Scan for the cell matching the given text and deliver its (X, Y) coordinate at center. 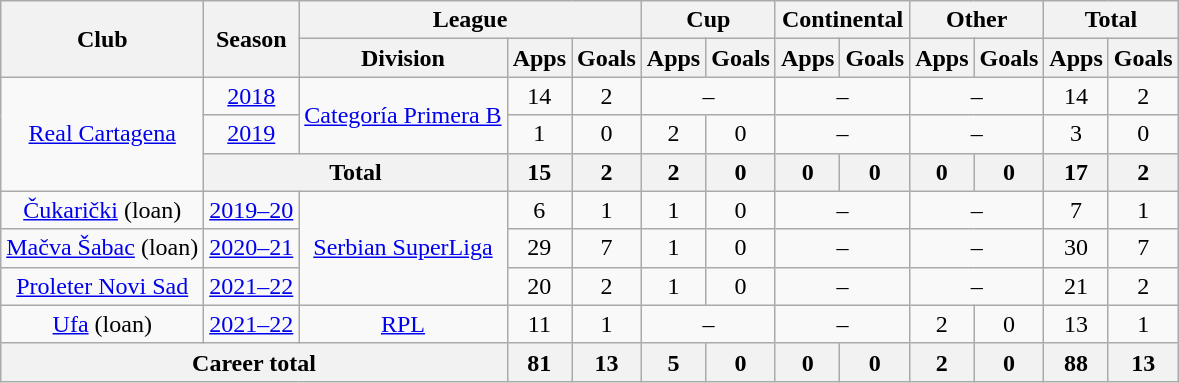
Cup (708, 20)
17 (1076, 172)
Real Cartagena (102, 134)
21 (1076, 286)
Season (252, 39)
Continental (842, 20)
Career total (254, 362)
30 (1076, 248)
Categoría Primera B (403, 115)
RPL (403, 324)
Ufa (loan) (102, 324)
15 (539, 172)
Serbian SuperLiga (403, 248)
League (470, 20)
Mačva Šabac (loan) (102, 248)
Proleter Novi Sad (102, 286)
2020–21 (252, 248)
11 (539, 324)
6 (539, 210)
Club (102, 39)
88 (1076, 362)
2019–20 (252, 210)
2018 (252, 96)
29 (539, 248)
20 (539, 286)
2019 (252, 134)
Other (977, 20)
5 (673, 362)
Čukarički (loan) (102, 210)
81 (539, 362)
Division (403, 58)
3 (1076, 134)
